Return (X, Y) of the center of cell containing provided text 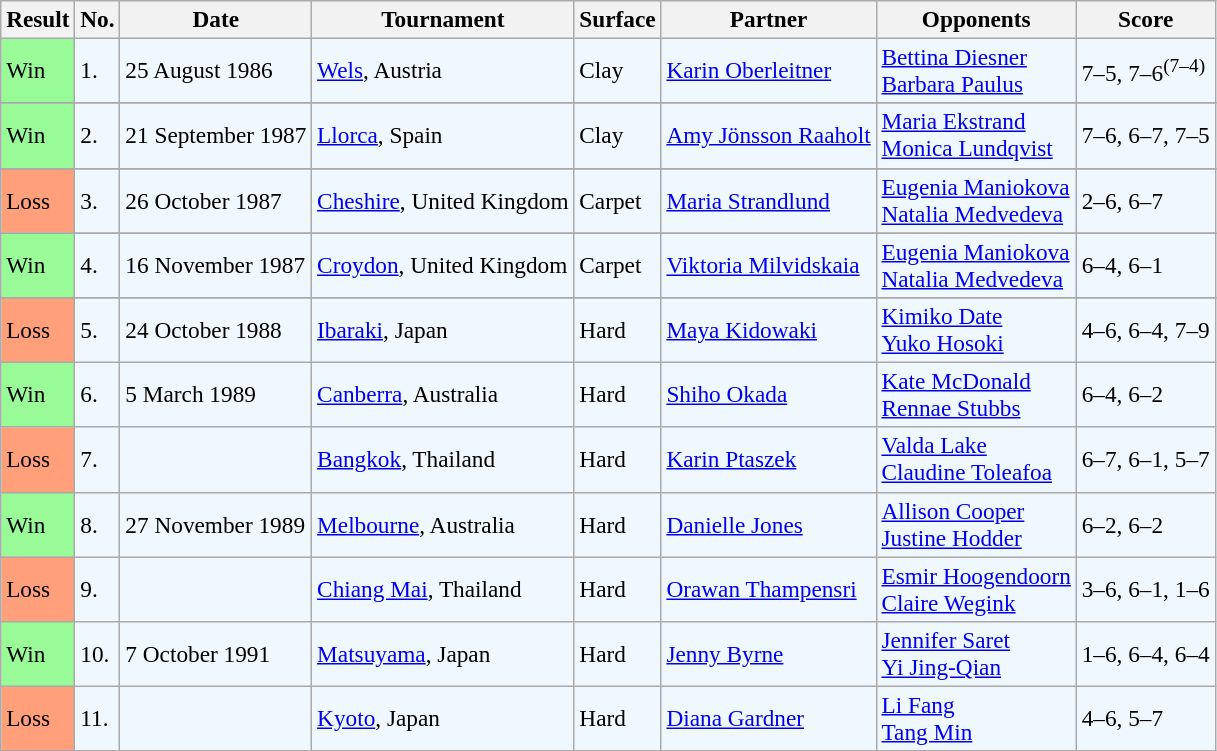
6–2, 6–2 (1146, 524)
Kyoto, Japan (443, 718)
6–7, 6–1, 5–7 (1146, 460)
Llorca, Spain (443, 136)
27 November 1989 (216, 524)
Jenny Byrne (768, 654)
Result (38, 19)
5. (98, 330)
5 March 1989 (216, 394)
21 September 1987 (216, 136)
Bettina Diesner Barbara Paulus (976, 70)
7–5, 7–6(7–4) (1146, 70)
16 November 1987 (216, 264)
Allison Cooper Justine Hodder (976, 524)
Orawan Thampensri (768, 588)
Ibaraki, Japan (443, 330)
3. (98, 200)
1. (98, 70)
2. (98, 136)
Surface (618, 19)
4–6, 6–4, 7–9 (1146, 330)
2–6, 6–7 (1146, 200)
8. (98, 524)
9. (98, 588)
Melbourne, Australia (443, 524)
Shiho Okada (768, 394)
6–4, 6–1 (1146, 264)
Tournament (443, 19)
24 October 1988 (216, 330)
1–6, 6–4, 6–4 (1146, 654)
Amy Jönsson Raaholt (768, 136)
6. (98, 394)
Partner (768, 19)
Croydon, United Kingdom (443, 264)
Valda Lake Claudine Toleafoa (976, 460)
11. (98, 718)
4–6, 5–7 (1146, 718)
7. (98, 460)
Kate McDonald Rennae Stubbs (976, 394)
Score (1146, 19)
7 October 1991 (216, 654)
Maya Kidowaki (768, 330)
Maria Strandlund (768, 200)
25 August 1986 (216, 70)
6–4, 6–2 (1146, 394)
Karin Oberleitner (768, 70)
No. (98, 19)
Maria Ekstrand Monica Lundqvist (976, 136)
26 October 1987 (216, 200)
Esmir Hoogendoorn Claire Wegink (976, 588)
Matsuyama, Japan (443, 654)
Date (216, 19)
Canberra, Australia (443, 394)
7–6, 6–7, 7–5 (1146, 136)
3–6, 6–1, 1–6 (1146, 588)
Kimiko Date Yuko Hosoki (976, 330)
Chiang Mai, Thailand (443, 588)
Cheshire, United Kingdom (443, 200)
Wels, Austria (443, 70)
Viktoria Milvidskaia (768, 264)
Bangkok, Thailand (443, 460)
Jennifer Saret Yi Jing-Qian (976, 654)
Opponents (976, 19)
Karin Ptaszek (768, 460)
Diana Gardner (768, 718)
4. (98, 264)
Danielle Jones (768, 524)
Li Fang Tang Min (976, 718)
10. (98, 654)
